Detect which cell encompasses the target text, then output its [x, y] center coordinate. 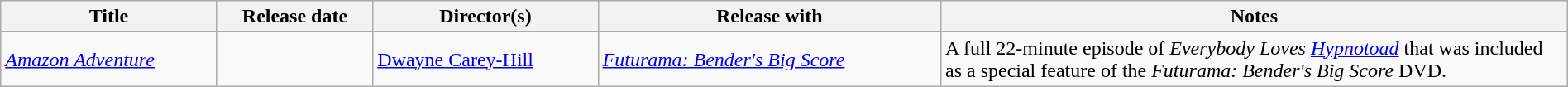
Director(s) [485, 17]
Title [109, 17]
Futurama: Bender's Big Score [769, 60]
Dwayne Carey-Hill [485, 60]
Notes [1254, 17]
Amazon Adventure [109, 60]
Release with [769, 17]
Release date [294, 17]
A full 22-minute episode of Everybody Loves Hypnotoad that was included as a special feature of the Futurama: Bender's Big Score DVD. [1254, 60]
